From the cell containing the given text, extract its center point as (x, y) coordinate. 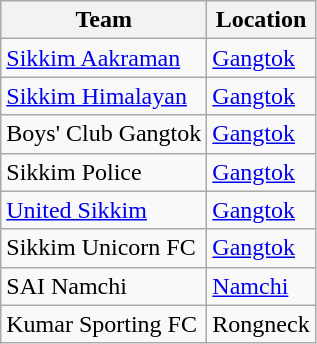
Location (261, 20)
Sikkim Police (104, 172)
United Sikkim (104, 210)
Sikkim Himalayan (104, 96)
SAI Namchi (104, 286)
Sikkim Unicorn FC (104, 248)
Sikkim Aakraman (104, 58)
Team (104, 20)
Rongneck (261, 324)
Boys' Club Gangtok (104, 134)
Kumar Sporting FC (104, 324)
Namchi (261, 286)
